Pinpoint the cell where the given text exists, returning its [x, y] midpoint coordinate. 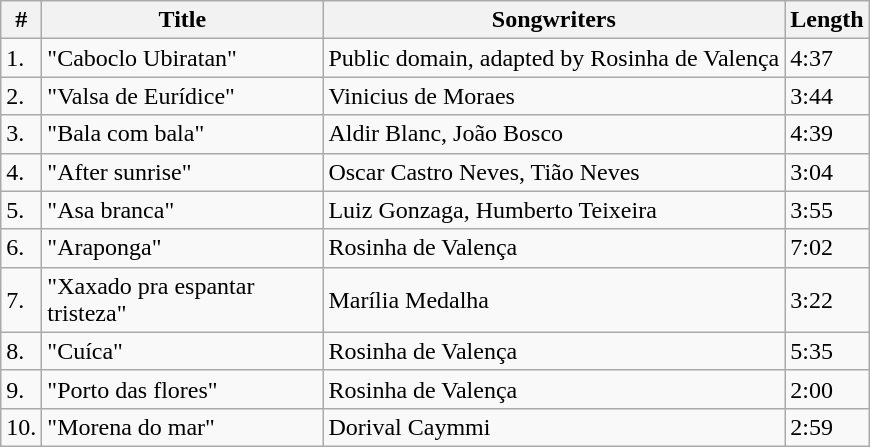
# [22, 20]
"Morena do mar" [182, 427]
Songwriters [554, 20]
6. [22, 248]
Dorival Caymmi [554, 427]
Marília Medalha [554, 300]
2. [22, 96]
2:59 [827, 427]
Vinicius de Moraes [554, 96]
3:22 [827, 300]
"After sunrise" [182, 172]
"Valsa de Eurídice" [182, 96]
2:00 [827, 389]
4:37 [827, 58]
1. [22, 58]
4. [22, 172]
10. [22, 427]
"Cuíca" [182, 351]
7:02 [827, 248]
"Porto das flores" [182, 389]
Title [182, 20]
5:35 [827, 351]
"Asa branca" [182, 210]
4:39 [827, 134]
Oscar Castro Neves, Tião Neves [554, 172]
3:04 [827, 172]
7. [22, 300]
5. [22, 210]
"Xaxado pra espantar tristeza" [182, 300]
3:44 [827, 96]
3. [22, 134]
8. [22, 351]
"Araponga" [182, 248]
"Bala com bala" [182, 134]
Length [827, 20]
Luiz Gonzaga, Humberto Teixeira [554, 210]
3:55 [827, 210]
Aldir Blanc, João Bosco [554, 134]
9. [22, 389]
"Caboclo Ubiratan" [182, 58]
Public domain, adapted by Rosinha de Valença [554, 58]
